Pinpoint the cell where the given text exists, returning its [x, y] midpoint coordinate. 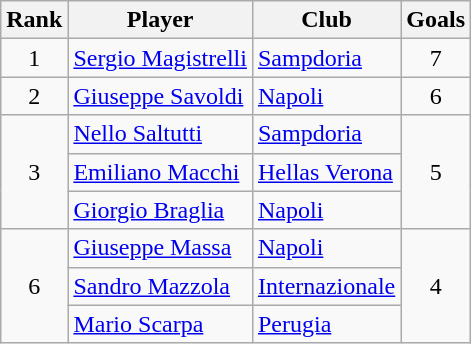
Perugia [326, 324]
Mario Scarpa [160, 324]
Sergio Magistrelli [160, 58]
Sandro Mazzola [160, 286]
Nello Saltutti [160, 134]
Emiliano Macchi [160, 172]
Player [160, 20]
Rank [34, 20]
Hellas Verona [326, 172]
Goals [436, 20]
3 [34, 172]
5 [436, 172]
Giorgio Braglia [160, 210]
7 [436, 58]
Internazionale [326, 286]
1 [34, 58]
2 [34, 96]
Giuseppe Massa [160, 248]
Club [326, 20]
4 [436, 286]
Giuseppe Savoldi [160, 96]
